Return [x, y] of the center of cell containing provided text 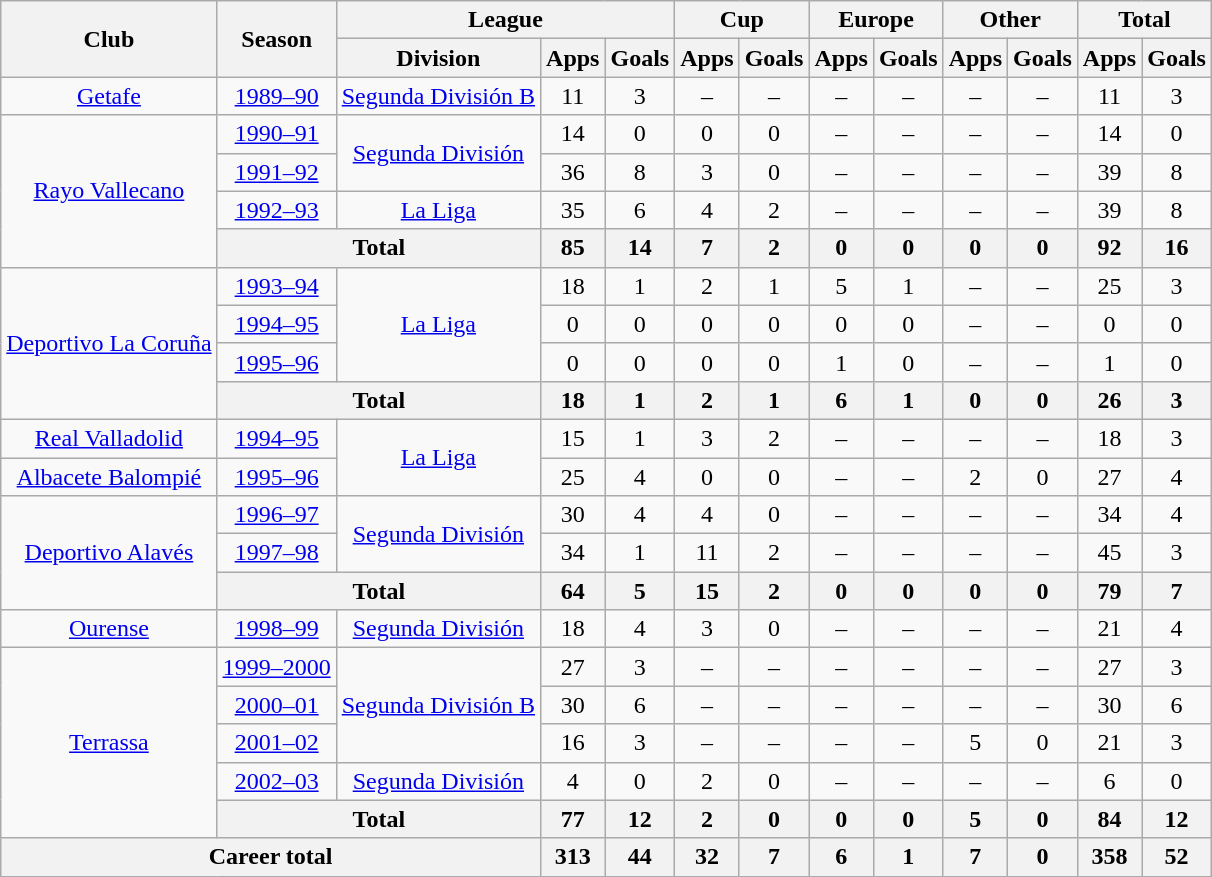
Deportivo La Coruña [109, 343]
1989–90 [276, 96]
1993–94 [276, 286]
92 [1109, 248]
85 [573, 248]
Rayo Vallecano [109, 191]
1998–99 [276, 629]
Real Valladolid [109, 438]
52 [1177, 857]
32 [707, 857]
45 [1109, 553]
35 [573, 210]
36 [573, 172]
Division [438, 58]
Club [109, 39]
Ourense [109, 629]
44 [640, 857]
Deportivo Alavés [109, 553]
Season [276, 39]
Other [1010, 20]
2000–01 [276, 705]
64 [573, 591]
1999–2000 [276, 667]
1991–92 [276, 172]
1997–98 [276, 553]
League [506, 20]
1990–91 [276, 134]
Cup [742, 20]
2001–02 [276, 743]
358 [1109, 857]
1996–97 [276, 515]
Europe [876, 20]
Career total [271, 857]
Albacete Balompié [109, 477]
Terrassa [109, 743]
84 [1109, 819]
Getafe [109, 96]
1992–93 [276, 210]
26 [1109, 400]
79 [1109, 591]
313 [573, 857]
2002–03 [276, 781]
77 [573, 819]
